Capture the cell that displays the provided text and extract its [x, y] central coordinate. 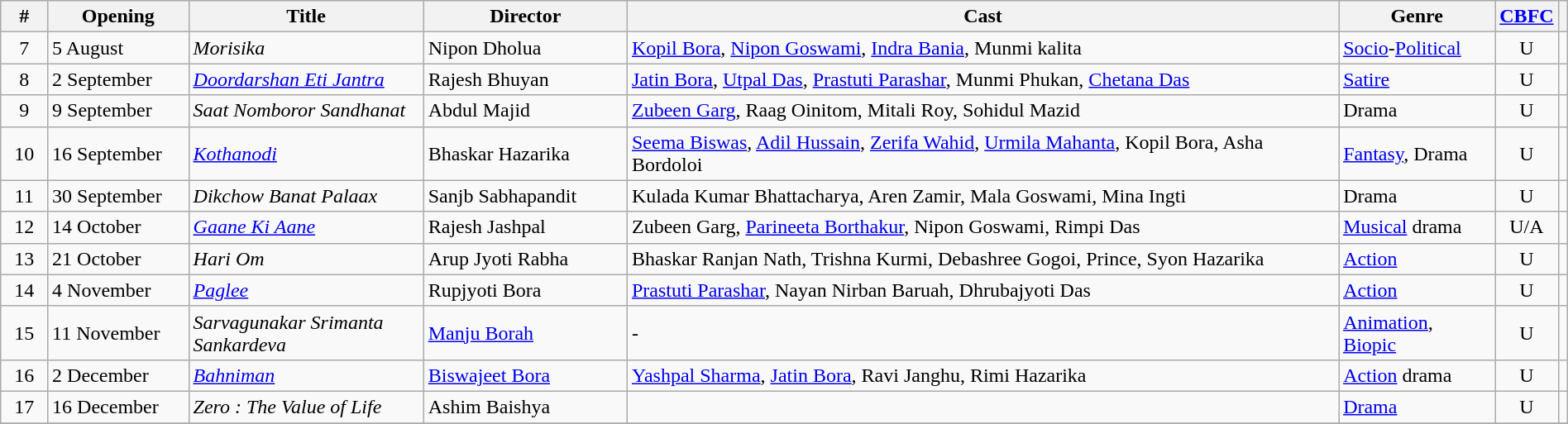
CBFC [1527, 17]
Jatin Bora, Utpal Das, Prastuti Parashar, Munmi Phukan, Chetana Das [982, 79]
Animation, Biopic [1417, 332]
Kothanodi [306, 154]
14 October [118, 227]
Kopil Bora, Nipon Goswami, Indra Bania, Munmi kalita [982, 48]
Seema Biswas, Adil Hussain, Zerifa Wahid, Urmila Mahanta, Kopil Bora, Asha Bordoloi [982, 154]
Prastuti Parashar, Nayan Nirban Baruah, Dhrubajyoti Das [982, 290]
- [982, 332]
Zubeen Garg, Parineeta Borthakur, Nipon Goswami, Rimpi Das [982, 227]
Biswajeet Bora [525, 375]
Bhaskar Ranjan Nath, Trishna Kurmi, Debashree Gogoi, Prince, Syon Hazarika [982, 259]
Zubeen Garg, Raag Oinitom, Mitali Roy, Sohidul Mazid [982, 111]
Manju Borah [525, 332]
16 December [118, 407]
Musical drama [1417, 227]
9 [25, 111]
Kulada Kumar Bhattacharya, Aren Zamir, Mala Goswami, Mina Ingti [982, 196]
2 December [118, 375]
12 [25, 227]
Dikchow Banat Palaax [306, 196]
Fantasy, Drama [1417, 154]
Satire [1417, 79]
Ashim Baishya [525, 407]
7 [25, 48]
2 September [118, 79]
Title [306, 17]
U/A [1527, 227]
9 September [118, 111]
Zero : The Value of Life [306, 407]
13 [25, 259]
11 November [118, 332]
16 September [118, 154]
# [25, 17]
Sarvagunakar Srimanta Sankardeva [306, 332]
Gaane Ki Aane [306, 227]
5 August [118, 48]
Rajesh Bhuyan [525, 79]
14 [25, 290]
Opening [118, 17]
Saat Nomboror Sandhanat [306, 111]
Cast [982, 17]
17 [25, 407]
Arup Jyoti Rabha [525, 259]
4 November [118, 290]
30 September [118, 196]
21 October [118, 259]
Bahniman [306, 375]
8 [25, 79]
Paglee [306, 290]
Bhaskar Hazarika [525, 154]
Sanjb Sabhapandit [525, 196]
Hari Om [306, 259]
Morisika [306, 48]
Action drama [1417, 375]
Rajesh Jashpal [525, 227]
Genre [1417, 17]
11 [25, 196]
Abdul Majid [525, 111]
Rupjyoti Bora [525, 290]
Doordarshan Eti Jantra [306, 79]
Socio-Political [1417, 48]
Nipon Dholua [525, 48]
Yashpal Sharma, Jatin Bora, Ravi Janghu, Rimi Hazarika [982, 375]
Director [525, 17]
16 [25, 375]
10 [25, 154]
15 [25, 332]
